Locate the cell with the specified text and output its [x, y] center coordinate. 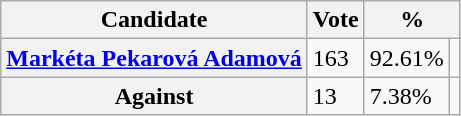
Markéta Pekarová Adamová [154, 58]
92.61% [406, 58]
Candidate [154, 20]
Against [154, 96]
% [412, 20]
163 [336, 58]
7.38% [406, 96]
13 [336, 96]
Vote [336, 20]
